Detect which cell encompasses the target text, then output its [x, y] center coordinate. 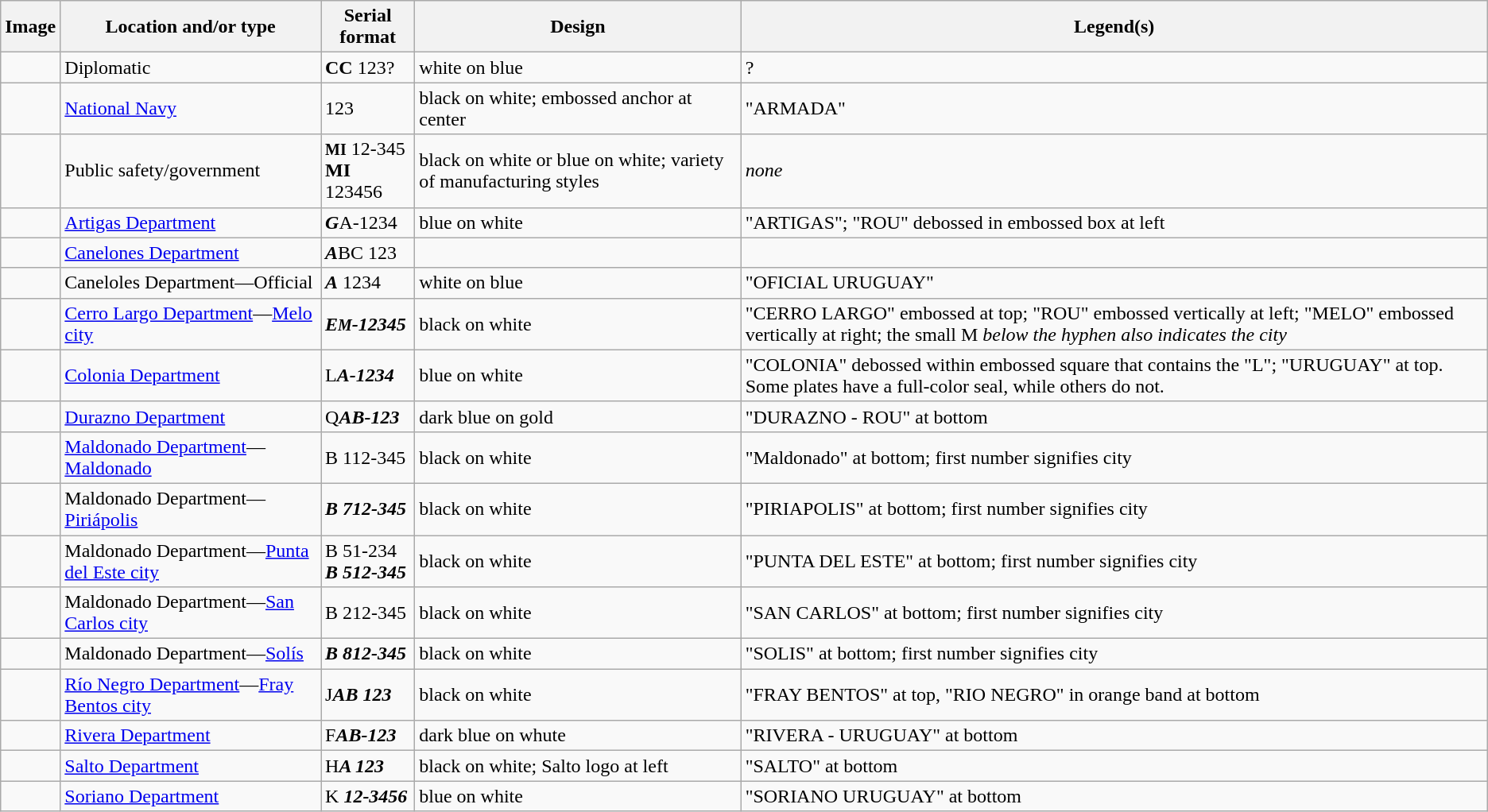
dark blue on whute [578, 736]
Colonia Department [191, 375]
JAB 123 [368, 694]
Soriano Department [191, 796]
"OFICIAL URUGUAY" [1114, 283]
B 712-345 [368, 508]
"ARTIGAS"; "ROU" debossed in embossed box at left [1114, 222]
Canelones Department [191, 253]
"RIVERA - URUGUAY" at bottom [1114, 736]
B 51-234B 512-345 [368, 561]
"FRAY BENTOS" at top, "RIO NEGRO" in orange band at bottom [1114, 694]
A 1234 [368, 283]
black on white; embossed anchor at center [578, 108]
"COLONIA" debossed within embossed square that contains the "L"; "URUGUAY" at top. Some plates have a full-color seal, while others do not. [1114, 375]
Public safety/government [191, 171]
QAB-123 [368, 416]
Caneloles Department—Official [191, 283]
Serial format [368, 27]
"SOLIS" at bottom; first number signifies city [1114, 654]
LA-1234 [368, 375]
Artigas Department [191, 222]
"SAN CARLOS" at bottom; first number signifies city [1114, 613]
? [1114, 68]
B 112-345 [368, 458]
dark blue on gold [578, 416]
K 12-3456 [368, 796]
Durazno Department [191, 416]
Location and/or type [191, 27]
"DURAZNO - ROU" at bottom [1114, 416]
ABC 123 [368, 253]
GA-1234 [368, 222]
Maldonado Department—Piriápolis [191, 508]
Maldonado Department—Solís [191, 654]
Design [578, 27]
MI 12-345MI 123456 [368, 171]
"ARMADA" [1114, 108]
Maldonado Department—Punta del Este city [191, 561]
EM-12345 [368, 324]
Legend(s) [1114, 27]
Diplomatic [191, 68]
Salto Department [191, 766]
Maldonado Department—San Carlos city [191, 613]
"PIRIAPOLIS" at bottom; first number signifies city [1114, 508]
"SALTO" at bottom [1114, 766]
Cerro Largo Department—Melo city [191, 324]
FAB-123 [368, 736]
black on white; Salto logo at left [578, 766]
National Navy [191, 108]
Rivera Department [191, 736]
none [1114, 171]
black on white or blue on white; variety of manufacturing styles [578, 171]
"PUNTA DEL ESTE" at bottom; first number signifies city [1114, 561]
Maldonado Department—Maldonado [191, 458]
123 [368, 108]
B 812-345 [368, 654]
Image [30, 27]
Río Negro Department—Fray Bentos city [191, 694]
"SORIANO URUGUAY" at bottom [1114, 796]
"Maldonado" at bottom; first number signifies city [1114, 458]
HA 123 [368, 766]
CC 123? [368, 68]
B 212-345 [368, 613]
